Search for the cell housing the specified text and yield its (x, y) center coordinate. 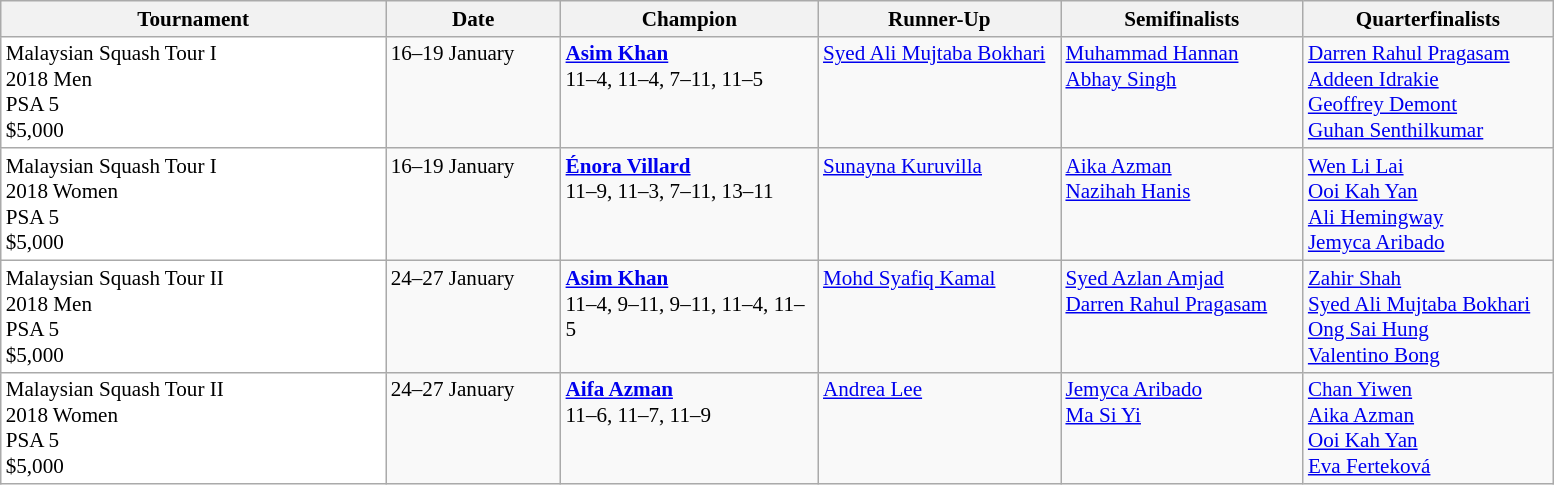
Aika Azman Nazihah Hanis (1181, 204)
Date (474, 18)
Andrea Lee (939, 428)
Semifinalists (1181, 18)
Malaysian Squash Tour II2018 MenPSA 5$5,000 (194, 316)
Malaysian Squash Tour I2018 MenPSA 5$5,000 (194, 92)
Énora Villard11–9, 11–3, 7–11, 13–11 (690, 204)
Asim Khan11–4, 11–4, 7–11, 11–5 (690, 92)
Jemyca Aribado Ma Si Yi (1181, 428)
Champion (690, 18)
Sunayna Kuruvilla (939, 204)
Asim Khan11–4, 9–11, 9–11, 11–4, 11–5 (690, 316)
Mohd Syafiq Kamal (939, 316)
Zahir Shah Syed Ali Mujtaba Bokhari Ong Sai Hung Valentino Bong (1428, 316)
Malaysian Squash Tour I2018 WomenPSA 5$5,000 (194, 204)
Wen Li Lai Ooi Kah Yan Ali Hemingway Jemyca Aribado (1428, 204)
Quarterfinalists (1428, 18)
Aifa Azman11–6, 11–7, 11–9 (690, 428)
Malaysian Squash Tour II2018 WomenPSA 5$5,000 (194, 428)
Runner-Up (939, 18)
Chan Yiwen Aika Azman Ooi Kah Yan Eva Ferteková (1428, 428)
Tournament (194, 18)
Syed Ali Mujtaba Bokhari (939, 92)
Muhammad Hannan Abhay Singh (1181, 92)
Syed Azlan Amjad Darren Rahul Pragasam (1181, 316)
Darren Rahul Pragasam Addeen Idrakie Geoffrey Demont Guhan Senthilkumar (1428, 92)
